Provide the [x, y] coordinate of the cell's center where the given text is located.  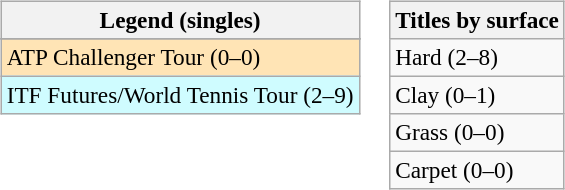
Clay (0–1) [478, 95]
Carpet (0–0) [478, 171]
Titles by surface [478, 20]
Legend (singles) [180, 20]
ITF Futures/World Tennis Tour (2–9) [180, 95]
ATP Challenger Tour (0–0) [180, 57]
Grass (0–0) [478, 133]
Hard (2–8) [478, 57]
